Determine the [x, y] coordinate at the center of the cell enclosing the given text.  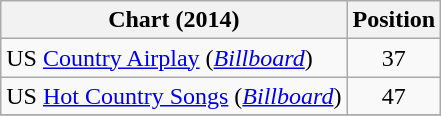
37 [394, 58]
US Hot Country Songs (Billboard) [174, 96]
47 [394, 96]
Chart (2014) [174, 20]
Position [394, 20]
US Country Airplay (Billboard) [174, 58]
